Capture the cell that displays the provided text and extract its (X, Y) central coordinate. 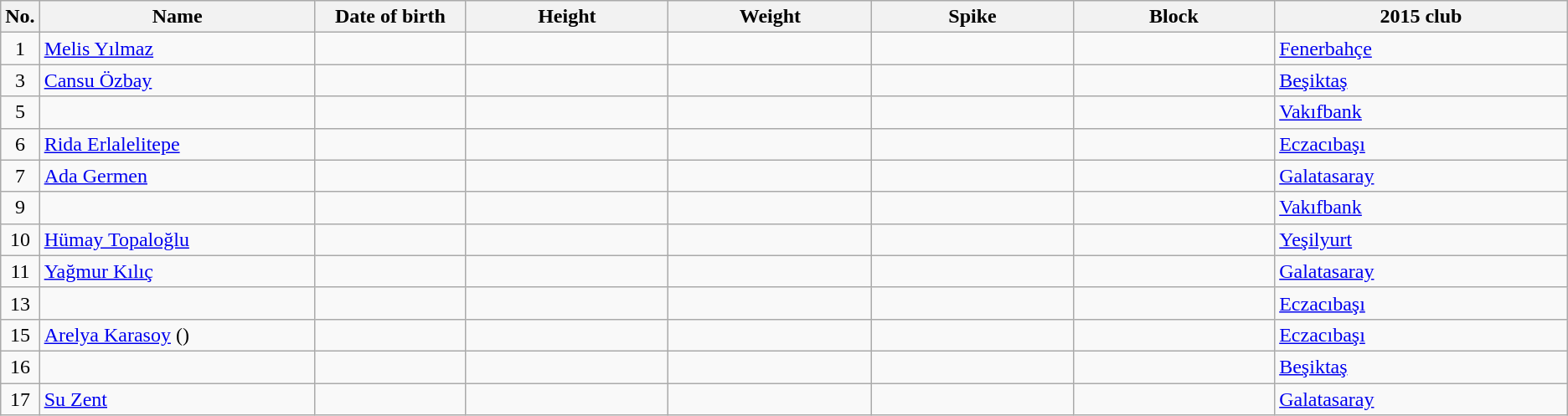
Height (567, 17)
7 (20, 176)
Melis Yılmaz (178, 49)
6 (20, 144)
1 (20, 49)
Su Zent (178, 399)
3 (20, 80)
16 (20, 367)
13 (20, 303)
Hümay Topaloğlu (178, 239)
Rida Erlalelitepe (178, 144)
Ada Germen (178, 176)
Block (1173, 17)
Cansu Özbay (178, 80)
No. (20, 17)
9 (20, 208)
15 (20, 335)
17 (20, 399)
5 (20, 112)
Yağmur Kılıç (178, 271)
10 (20, 239)
11 (20, 271)
2015 club (1421, 17)
Fenerbahçe (1421, 49)
Name (178, 17)
Arelya Karasoy () (178, 335)
Yeşilyurt (1421, 239)
Date of birth (390, 17)
Spike (972, 17)
Weight (771, 17)
